Pinpoint the cell where the given text exists, returning its [x, y] midpoint coordinate. 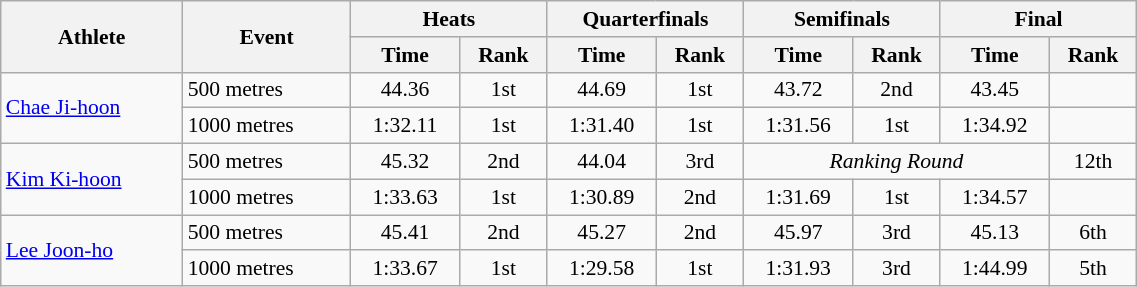
Ranking Round [897, 162]
44.69 [602, 90]
Event [267, 36]
Quarterfinals [646, 19]
44.36 [406, 90]
1:34.92 [994, 126]
6th [1093, 233]
1:31.56 [798, 126]
Final [1038, 19]
1:31.40 [602, 126]
1:30.89 [602, 197]
Lee Joon-ho [92, 250]
5th [1093, 269]
1:33.63 [406, 197]
Athlete [92, 36]
1:29.58 [602, 269]
43.45 [994, 90]
1:31.69 [798, 197]
45.41 [406, 233]
Kim Ki-hoon [92, 180]
Semifinals [842, 19]
Chae Ji-hoon [92, 108]
45.13 [994, 233]
12th [1093, 162]
45.27 [602, 233]
Heats [450, 19]
1:31.93 [798, 269]
1:44.99 [994, 269]
43.72 [798, 90]
1:33.67 [406, 269]
1:34.57 [994, 197]
44.04 [602, 162]
45.97 [798, 233]
1:32.11 [406, 126]
45.32 [406, 162]
